Output the (x, y) coordinate of the center of the cell containing the given text.  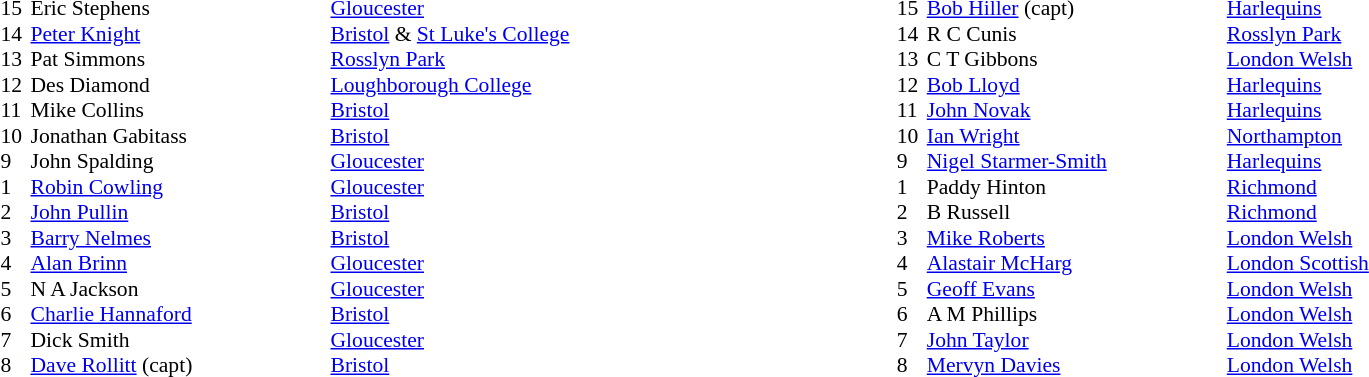
Ian Wright (1077, 136)
Mike Collins (180, 111)
Loughborough College (450, 85)
Northampton (1298, 136)
Mike Roberts (1077, 238)
B Russell (1077, 213)
Peter Knight (180, 34)
London Scottish (1298, 263)
Robin Cowling (180, 187)
Charlie Hannaford (180, 315)
John Pullin (180, 213)
Alastair McHarg (1077, 263)
Dick Smith (180, 340)
Barry Nelmes (180, 238)
R C Cunis (1077, 34)
Nigel Starmer-Smith (1077, 161)
Bob Lloyd (1077, 85)
Alan Brinn (180, 263)
Geoff Evans (1077, 289)
C T Gibbons (1077, 59)
Jonathan Gabitass (180, 136)
Pat Simmons (180, 59)
John Taylor (1077, 340)
Des Diamond (180, 85)
A M Phillips (1077, 315)
John Novak (1077, 111)
Bristol & St Luke's College (450, 34)
Paddy Hinton (1077, 187)
N A Jackson (180, 289)
John Spalding (180, 161)
